Extract the [X, Y] coordinate from the center of the cell holding the provided text.  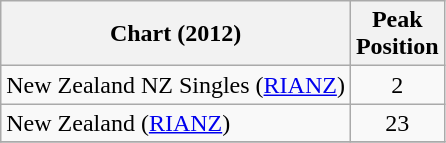
PeakPosition [397, 34]
New Zealand (RIANZ) [176, 123]
2 [397, 85]
Chart (2012) [176, 34]
New Zealand NZ Singles (RIANZ) [176, 85]
23 [397, 123]
